Scan for the cell matching the given text and deliver its (X, Y) coordinate at center. 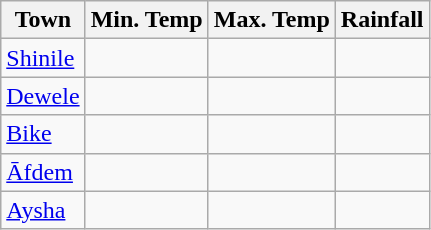
Bike (43, 134)
Āfdem (43, 172)
Max. Temp (272, 20)
Dewele (43, 96)
Town (43, 20)
Shinile (43, 58)
Rainfall (382, 20)
Min. Temp (146, 20)
Aysha (43, 210)
